Return (x, y) of the center of cell containing provided text 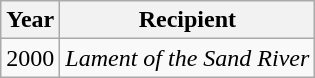
Recipient (188, 20)
2000 (30, 58)
Lament of the Sand River (188, 58)
Year (30, 20)
